Capture the cell that displays the provided text and extract its [x, y] central coordinate. 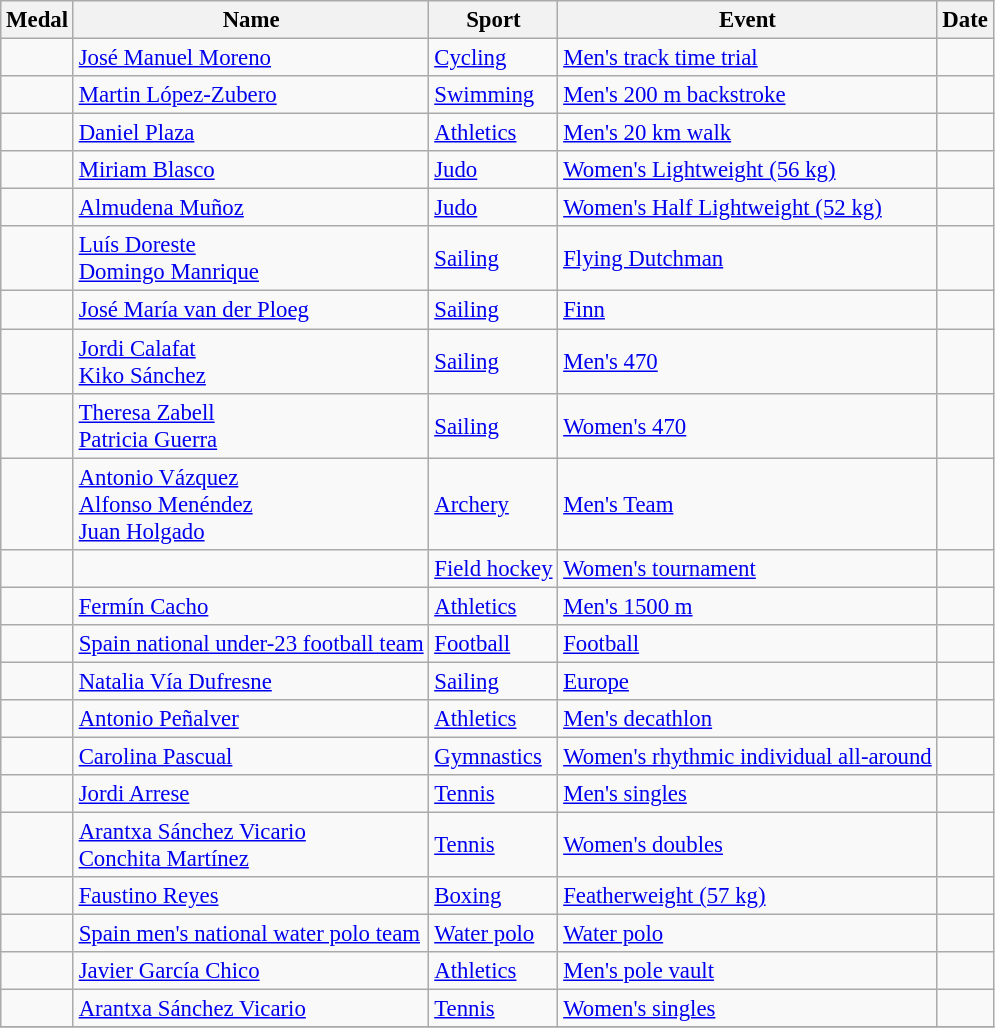
Jordi Calafat Kiko Sánchez [251, 362]
Field hockey [494, 568]
Men's track time trial [748, 58]
Men's 200 m backstroke [748, 95]
Men's singles [748, 794]
Arantxa Sánchez Vicario [251, 1009]
Featherweight (57 kg) [748, 896]
Event [748, 20]
Fermín Cacho [251, 606]
Men's 1500 m [748, 606]
Women's singles [748, 1009]
Men's Team [748, 504]
Natalia Vía Dufresne [251, 681]
Women's tournament [748, 568]
Cycling [494, 58]
José María van der Ploeg [251, 310]
José Manuel Moreno [251, 58]
Finn [748, 310]
Miriam Blasco [251, 170]
Date [965, 20]
Men's 470 [748, 362]
Almudena Muñoz [251, 208]
Carolina Pascual [251, 756]
Swimming [494, 95]
Luís Doreste Domingo Manrique [251, 258]
Name [251, 20]
Women's Lightweight (56 kg) [748, 170]
Martin López-Zubero [251, 95]
Faustino Reyes [251, 896]
Theresa Zabell Patricia Guerra [251, 426]
Jordi Arrese [251, 794]
Europe [748, 681]
Men's 20 km walk [748, 133]
Boxing [494, 896]
Sport [494, 20]
Women's rhythmic individual all-around [748, 756]
Men's pole vault [748, 971]
Men's decathlon [748, 719]
Archery [494, 504]
Daniel Plaza [251, 133]
Spain national under-23 football team [251, 644]
Antonio VázquezAlfonso MenéndezJuan Holgado [251, 504]
Medal [38, 20]
Flying Dutchman [748, 258]
Antonio Peñalver [251, 719]
Women's doubles [748, 846]
Javier García Chico [251, 971]
Arantxa Sánchez Vicario Conchita Martínez [251, 846]
Women's 470 [748, 426]
Spain men's national water polo team [251, 934]
Gymnastics [494, 756]
Women's Half Lightweight (52 kg) [748, 208]
